From the cell containing the given text, extract its center point as (X, Y) coordinate. 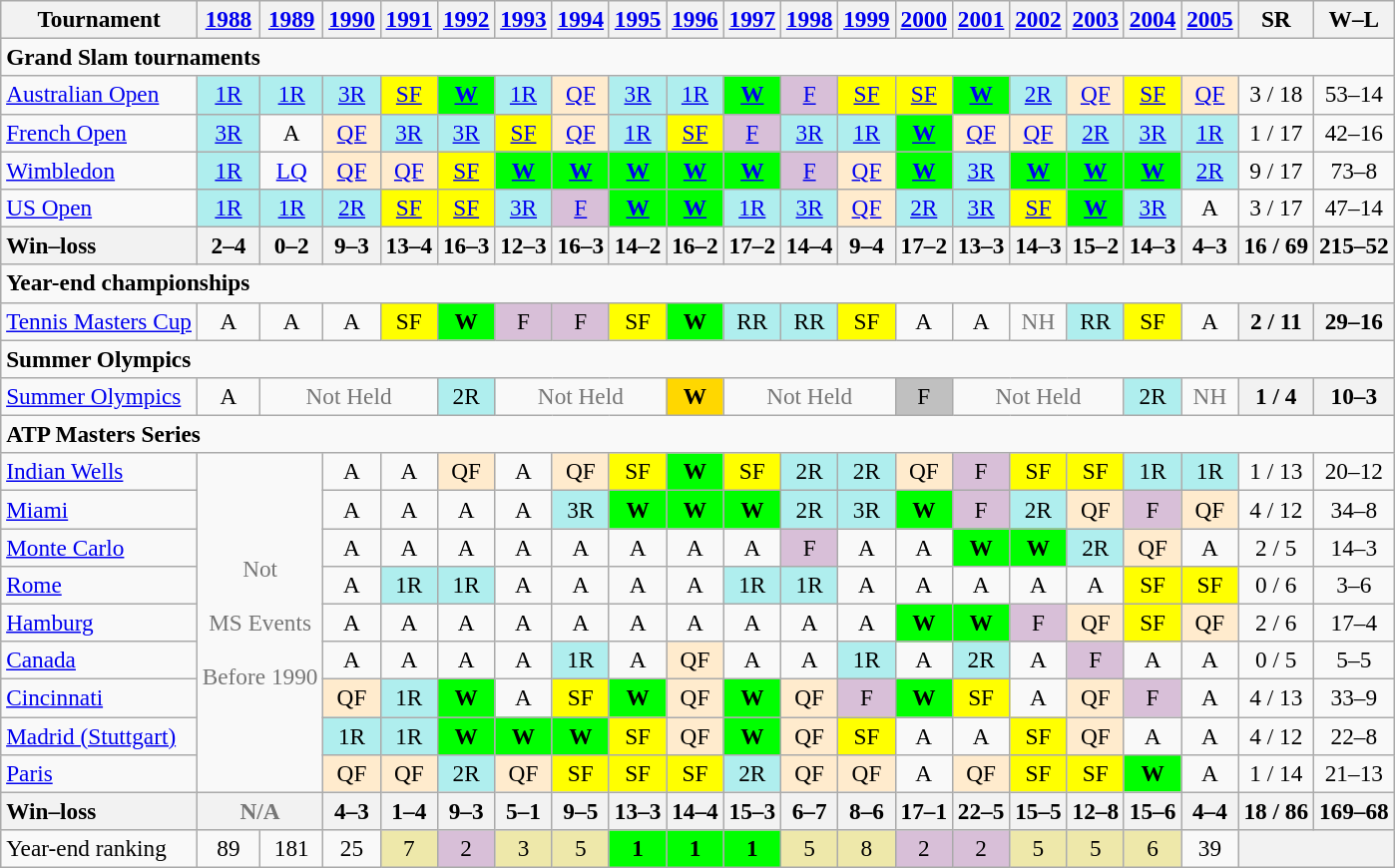
42–16 (1355, 133)
Hamburg (100, 623)
73–8 (1355, 170)
3 / 17 (1275, 208)
4 / 13 (1275, 697)
3 / 18 (1275, 95)
9–4 (866, 245)
47–14 (1355, 208)
13–4 (409, 245)
17–4 (1355, 623)
Tennis Masters Cup (100, 321)
French Open (100, 133)
18 / 86 (1275, 811)
Grand Slam tournaments (697, 57)
N/A (259, 811)
2003 (1096, 19)
169–68 (1355, 811)
4–4 (1209, 811)
2002 (1038, 19)
5–1 (523, 811)
12–8 (1096, 811)
0 / 5 (1275, 660)
12–3 (523, 245)
20–12 (1355, 472)
Rome (100, 585)
1–4 (409, 811)
1998 (808, 19)
33–9 (1355, 697)
Paris (100, 773)
15–6 (1152, 811)
0 / 6 (1275, 585)
22–5 (980, 811)
34–8 (1355, 509)
Miami (100, 509)
16 / 69 (1275, 245)
W–L (1355, 19)
SR (1275, 19)
2 / 11 (1275, 321)
10–3 (1355, 396)
2000 (924, 19)
1 / 4 (1275, 396)
15–5 (1038, 811)
3–6 (1355, 585)
215–52 (1355, 245)
1991 (409, 19)
Madrid (Stuttgart) (100, 735)
Australian Open (100, 95)
1988 (228, 19)
6 (1152, 848)
8 (866, 848)
16–2 (695, 245)
1997 (752, 19)
2004 (1152, 19)
2 / 6 (1275, 623)
Year-end ranking (100, 848)
ATP Masters Series (697, 434)
1 / 14 (1275, 773)
2–4 (228, 245)
Year-end championships (697, 283)
89 (228, 848)
15–2 (1096, 245)
LQ (291, 170)
15–3 (752, 811)
3 (523, 848)
2001 (980, 19)
25 (351, 848)
2 / 5 (1275, 547)
9–5 (581, 811)
1 / 13 (1275, 472)
9 / 17 (1275, 170)
39 (1209, 848)
7 (409, 848)
29–16 (1355, 321)
1993 (523, 19)
Indian Wells (100, 472)
US Open (100, 208)
181 (291, 848)
53–14 (1355, 95)
0–2 (291, 245)
5–5 (1355, 660)
17–1 (924, 811)
1 / 17 (1275, 133)
NotMS EventsBefore 1990 (259, 623)
Canada (100, 660)
1999 (866, 19)
Monte Carlo (100, 547)
14–2 (637, 245)
Cincinnati (100, 697)
1992 (465, 19)
22–8 (1355, 735)
1990 (351, 19)
2005 (1209, 19)
8–6 (866, 811)
6–7 (808, 811)
1995 (637, 19)
1994 (581, 19)
Wimbledon (100, 170)
1989 (291, 19)
1996 (695, 19)
21–13 (1355, 773)
Tournament (100, 19)
